Output the (X, Y) coordinate of the center of the cell containing the given text.  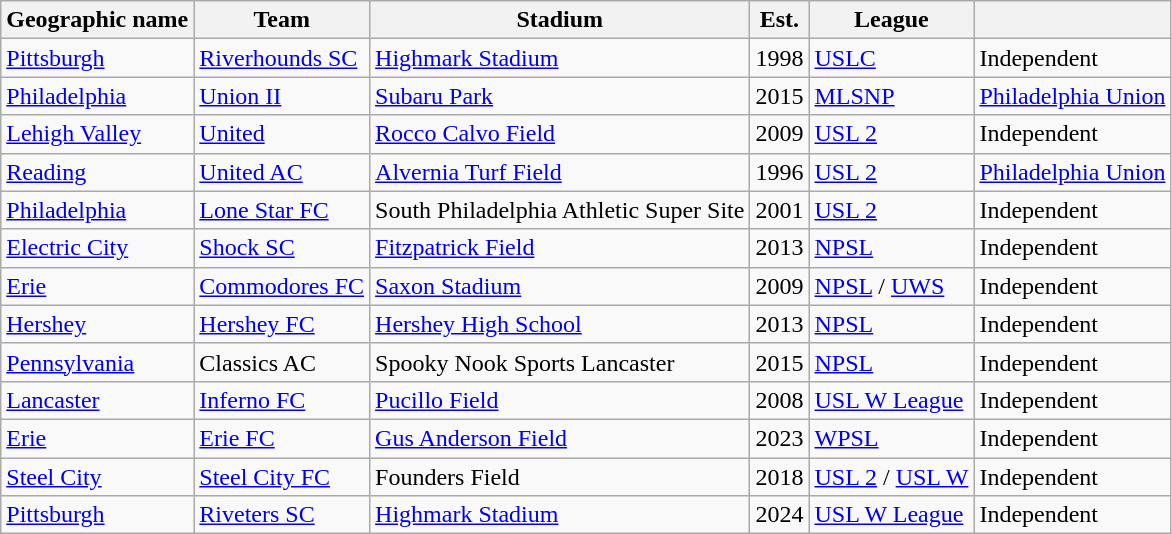
Saxon Stadium (560, 286)
Subaru Park (560, 96)
1998 (780, 58)
Inferno FC (282, 400)
Hershey FC (282, 324)
USLC (892, 58)
2023 (780, 438)
Lancaster (98, 400)
Fitzpatrick Field (560, 248)
WPSL (892, 438)
United (282, 134)
1996 (780, 172)
Pennsylvania (98, 362)
Shock SC (282, 248)
Steel City (98, 477)
Alvernia Turf Field (560, 172)
Team (282, 20)
Lone Star FC (282, 210)
Reading (98, 172)
Pucillo Field (560, 400)
Gus Anderson Field (560, 438)
Riverhounds SC (282, 58)
Geographic name (98, 20)
Union II (282, 96)
2018 (780, 477)
2024 (780, 515)
Lehigh Valley (98, 134)
Stadium (560, 20)
United AC (282, 172)
Founders Field (560, 477)
Classics AC (282, 362)
Electric City (98, 248)
Hershey (98, 324)
Hershey High School (560, 324)
2001 (780, 210)
NPSL / UWS (892, 286)
Erie FC (282, 438)
Est. (780, 20)
Riveters SC (282, 515)
Rocco Calvo Field (560, 134)
USL 2 / USL W (892, 477)
South Philadelphia Athletic Super Site (560, 210)
MLSNP (892, 96)
Spooky Nook Sports Lancaster (560, 362)
2008 (780, 400)
League (892, 20)
Steel City FC (282, 477)
Commodores FC (282, 286)
